Search for the cell housing the specified text and yield its [x, y] center coordinate. 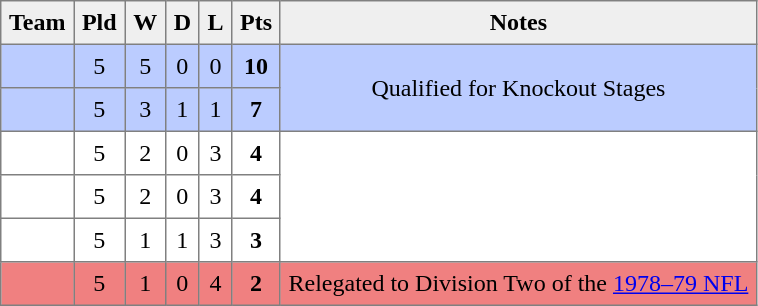
L [216, 23]
Pts [256, 23]
W [145, 23]
Pld [100, 23]
Notes [518, 23]
Team [38, 23]
Relegated to Division Two of the 1978–79 NFL [518, 284]
7 [256, 110]
Qualified for Knockout Stages [518, 88]
D [182, 23]
10 [256, 66]
